Capture the cell that displays the provided text and extract its (X, Y) central coordinate. 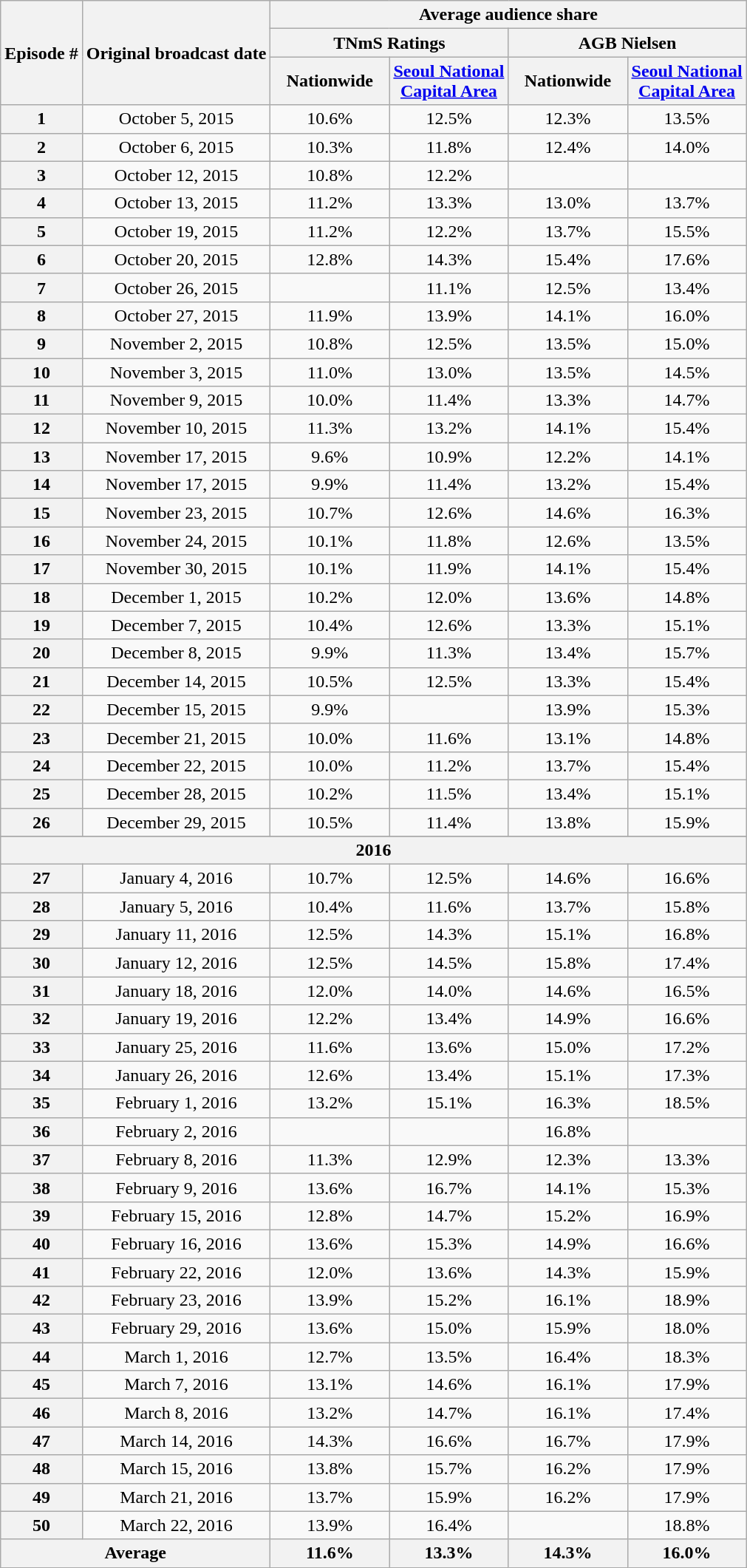
24 (41, 766)
32 (41, 1019)
19 (41, 625)
10.9% (449, 457)
2016 (374, 851)
25 (41, 794)
45 (41, 1385)
January 11, 2016 (176, 935)
22 (41, 709)
Episode # (41, 53)
17 (41, 569)
January 4, 2016 (176, 879)
37 (41, 1159)
5 (41, 231)
39 (41, 1216)
2 (41, 147)
December 7, 2015 (176, 625)
16.5% (687, 991)
October 5, 2015 (176, 119)
November 2, 2015 (176, 344)
February 23, 2016 (176, 1301)
26 (41, 822)
January 25, 2016 (176, 1047)
October 13, 2015 (176, 203)
18.0% (687, 1329)
November 9, 2015 (176, 400)
18.9% (687, 1301)
23 (41, 737)
46 (41, 1413)
February 2, 2016 (176, 1131)
12 (41, 429)
29 (41, 935)
12.9% (449, 1159)
February 22, 2016 (176, 1272)
11.1% (449, 287)
February 29, 2016 (176, 1329)
December 15, 2015 (176, 709)
January 19, 2016 (176, 1019)
16.9% (687, 1216)
18.3% (687, 1357)
4 (41, 203)
11.5% (449, 794)
31 (41, 991)
March 7, 2016 (176, 1385)
November 3, 2015 (176, 372)
November 30, 2015 (176, 569)
December 28, 2015 (176, 794)
December 29, 2015 (176, 822)
35 (41, 1103)
February 16, 2016 (176, 1244)
33 (41, 1047)
December 21, 2015 (176, 737)
March 14, 2016 (176, 1441)
27 (41, 879)
12.7% (330, 1357)
3 (41, 175)
8 (41, 316)
February 8, 2016 (176, 1159)
Average (136, 1553)
March 15, 2016 (176, 1469)
21 (41, 681)
49 (41, 1497)
October 19, 2015 (176, 231)
30 (41, 963)
November 24, 2015 (176, 541)
48 (41, 1469)
42 (41, 1301)
10.3% (330, 147)
Average audience share (508, 15)
March 21, 2016 (176, 1497)
October 27, 2015 (176, 316)
44 (41, 1357)
October 20, 2015 (176, 259)
17.3% (687, 1075)
18.8% (687, 1525)
October 26, 2015 (176, 287)
January 26, 2016 (176, 1075)
12.4% (567, 147)
36 (41, 1131)
November 10, 2015 (176, 429)
16 (41, 541)
18.5% (687, 1103)
34 (41, 1075)
February 15, 2016 (176, 1216)
11 (41, 400)
January 18, 2016 (176, 991)
October 6, 2015 (176, 147)
28 (41, 907)
20 (41, 653)
March 1, 2016 (176, 1357)
December 22, 2015 (176, 766)
9 (41, 344)
41 (41, 1272)
17.2% (687, 1047)
17.6% (687, 259)
March 8, 2016 (176, 1413)
October 12, 2015 (176, 175)
November 23, 2015 (176, 513)
1 (41, 119)
Original broadcast date (176, 53)
December 1, 2015 (176, 597)
13 (41, 457)
40 (41, 1244)
18 (41, 597)
6 (41, 259)
9.6% (330, 457)
AGB Nielsen (627, 43)
43 (41, 1329)
March 22, 2016 (176, 1525)
50 (41, 1525)
10 (41, 372)
January 12, 2016 (176, 963)
TNmS Ratings (389, 43)
December 14, 2015 (176, 681)
February 9, 2016 (176, 1187)
January 5, 2016 (176, 907)
38 (41, 1187)
15 (41, 513)
11.0% (330, 372)
10.6% (330, 119)
7 (41, 287)
14 (41, 485)
15.5% (687, 231)
47 (41, 1441)
February 1, 2016 (176, 1103)
December 8, 2015 (176, 653)
